Capture the cell that displays the provided text and extract its [X, Y] central coordinate. 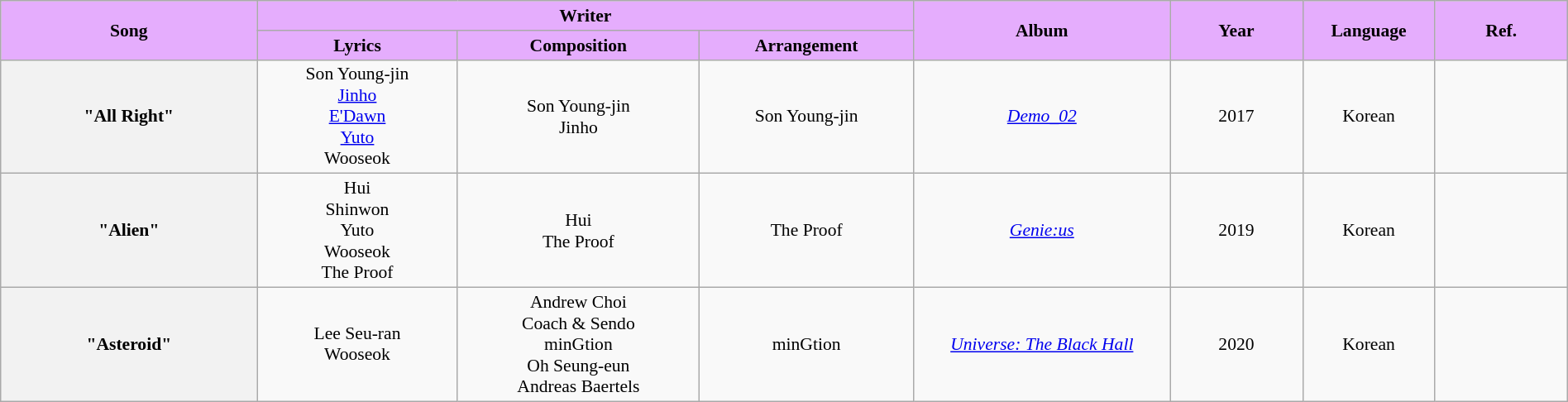
Song [129, 30]
Lyrics [357, 45]
Writer [586, 16]
Ref. [1501, 30]
2019 [1236, 231]
Year [1236, 30]
"Asteroid" [129, 344]
Son Young-jinJinho [578, 117]
Genie:us [1042, 231]
HuiShinwonYutoWooseokThe Proof [357, 231]
Universe: The Black Hall [1042, 344]
The Proof [807, 231]
"Alien" [129, 231]
Demo_02 [1042, 117]
2017 [1236, 117]
HuiThe Proof [578, 231]
Andrew ChoiCoach & SendominGtionOh Seung-eunAndreas Baertels [578, 344]
Son Young-jinJinhoE'DawnYutoWooseok [357, 117]
Lee Seu-ranWooseok [357, 344]
Composition [578, 45]
Arrangement [807, 45]
2020 [1236, 344]
Language [1369, 30]
minGtion [807, 344]
Son Young-jin [807, 117]
"All Right" [129, 117]
Album [1042, 30]
